Return (X, Y) of the center of cell containing provided text 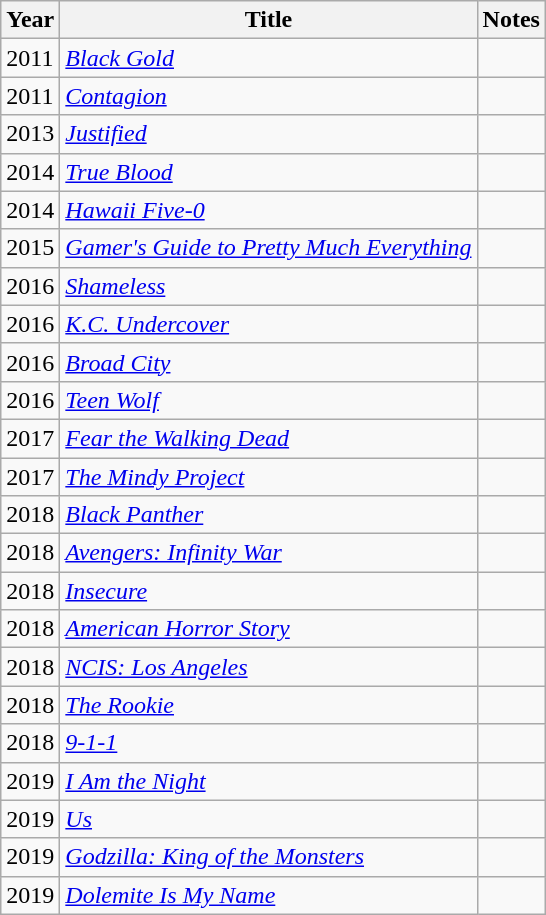
Broad City (268, 362)
Fear the Walking Dead (268, 438)
9-1-1 (268, 743)
NCIS: Los Angeles (268, 667)
Godzilla: King of the Monsters (268, 857)
The Rookie (268, 705)
Hawaii Five-0 (268, 210)
Year (30, 20)
Dolemite Is My Name (268, 895)
Gamer's Guide to Pretty Much Everything (268, 248)
Contagion (268, 96)
Teen Wolf (268, 400)
Black Panther (268, 515)
Notes (511, 20)
American Horror Story (268, 629)
Insecure (268, 591)
Shameless (268, 286)
Avengers: Infinity War (268, 553)
2015 (30, 248)
K.C. Undercover (268, 324)
The Mindy Project (268, 477)
Black Gold (268, 58)
Us (268, 819)
Title (268, 20)
2013 (30, 134)
True Blood (268, 172)
I Am the Night (268, 781)
Justified (268, 134)
